Detect which cell encompasses the target text, then output its [x, y] center coordinate. 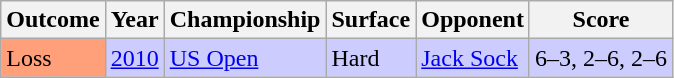
Opponent [473, 20]
US Open [245, 58]
Outcome [53, 20]
Score [600, 20]
Surface [371, 20]
Jack Sock [473, 58]
Year [134, 20]
Championship [245, 20]
2010 [134, 58]
6–3, 2–6, 2–6 [600, 58]
Loss [53, 58]
Hard [371, 58]
